Extract the [X, Y] coordinate from the center of the cell holding the provided text.  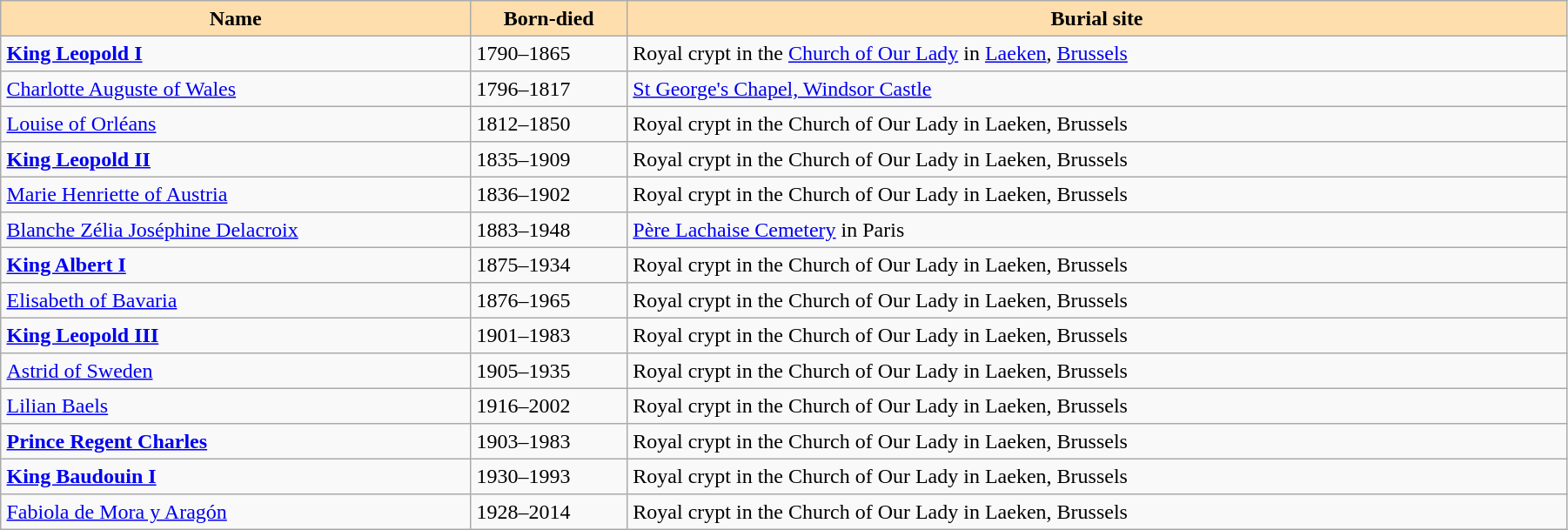
King Baudouin I [236, 476]
Blanche Zélia Joséphine Delacroix [236, 230]
King Leopold III [236, 335]
Marie Henriette of Austria [236, 194]
Astrid of Sweden [236, 371]
1796–1817 [549, 89]
1875–1934 [549, 265]
1835–1909 [549, 159]
Louise of Orléans [236, 124]
Lilian Baels [236, 406]
King Albert I [236, 265]
1903–1983 [549, 441]
Burial site [1097, 18]
1883–1948 [549, 230]
Père Lachaise Cemetery in Paris [1097, 230]
Charlotte Auguste of Wales [236, 89]
King Leopold II [236, 159]
1836–1902 [549, 194]
St George's Chapel, Windsor Castle [1097, 89]
Prince Regent Charles [236, 441]
Name [236, 18]
Fabiola de Mora y Aragón [236, 512]
Elisabeth of Bavaria [236, 300]
1930–1993 [549, 476]
Born-died [549, 18]
1916–2002 [549, 406]
1901–1983 [549, 335]
1928–2014 [549, 512]
1812–1850 [549, 124]
1905–1935 [549, 371]
King Leopold I [236, 53]
1790–1865 [549, 53]
1876–1965 [549, 300]
